Identify which cell holds the provided text, then report its (x, y) central coordinate. 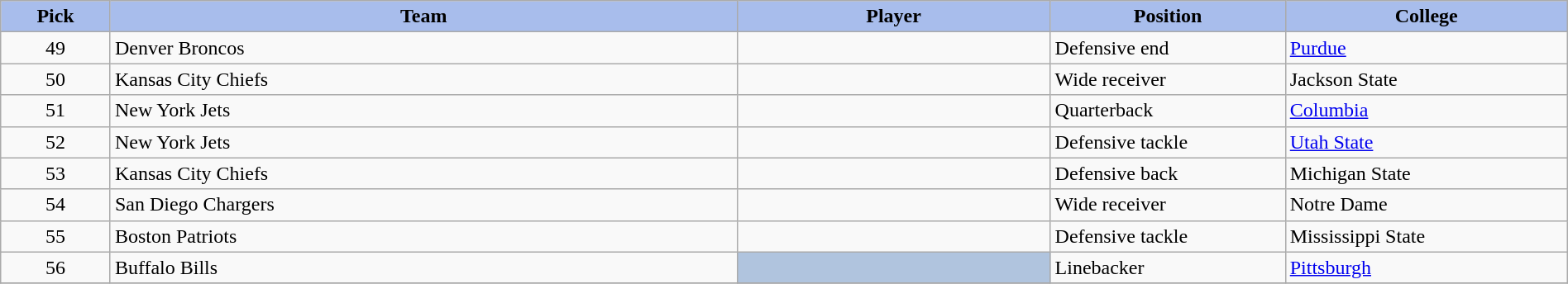
53 (56, 173)
Columbia (1426, 111)
Michigan State (1426, 173)
Purdue (1426, 48)
49 (56, 48)
Denver Broncos (423, 48)
Position (1168, 17)
Pick (56, 17)
Quarterback (1168, 111)
Defensive end (1168, 48)
56 (56, 267)
54 (56, 205)
Defensive back (1168, 173)
Pittsburgh (1426, 267)
Utah State (1426, 142)
50 (56, 79)
Team (423, 17)
Boston Patriots (423, 236)
San Diego Chargers (423, 205)
52 (56, 142)
Linebacker (1168, 267)
Mississippi State (1426, 236)
55 (56, 236)
Player (893, 17)
51 (56, 111)
Jackson State (1426, 79)
College (1426, 17)
Buffalo Bills (423, 267)
Notre Dame (1426, 205)
